Pinpoint the cell where the given text exists, returning its [x, y] midpoint coordinate. 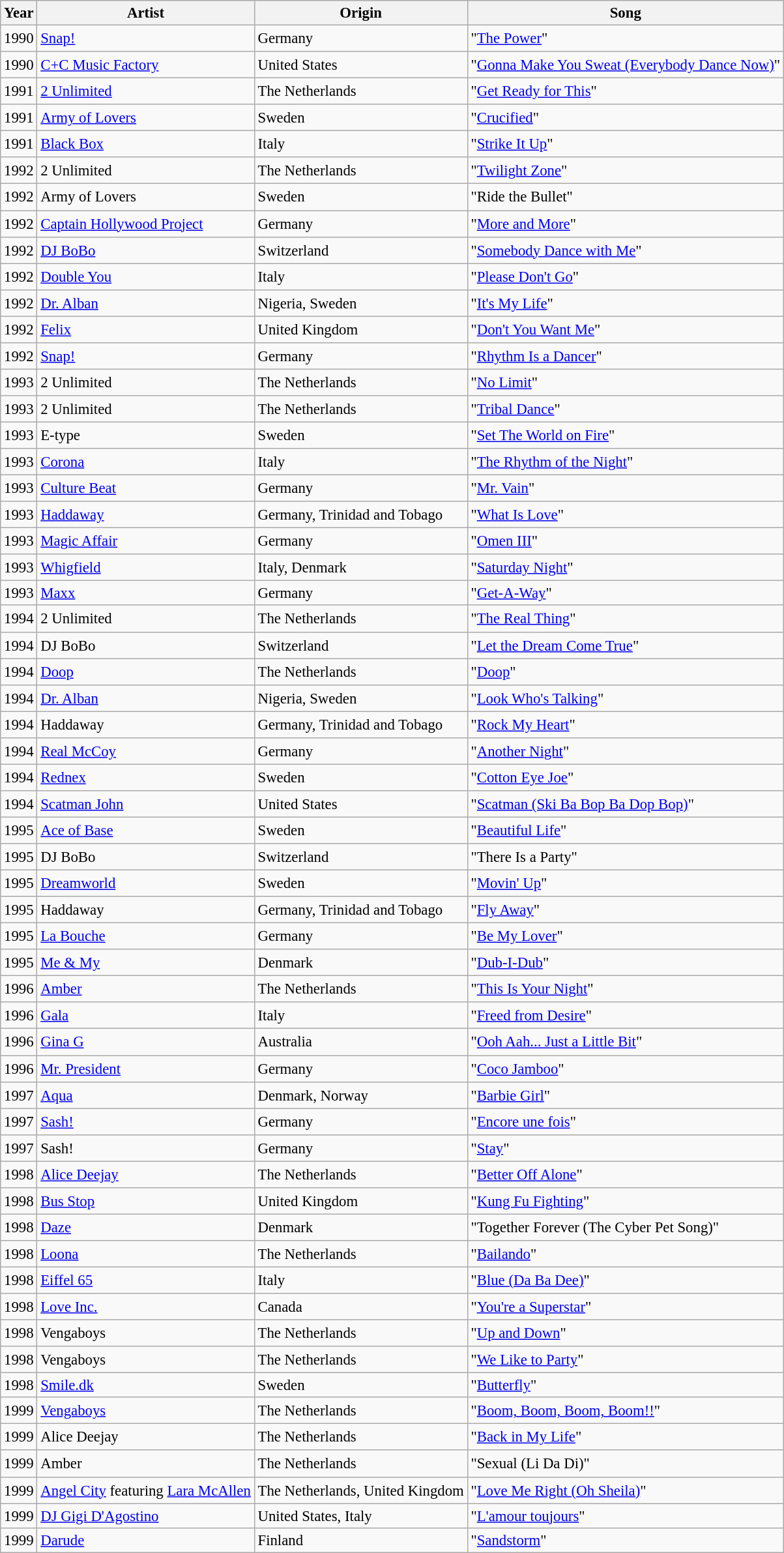
Rednex [146, 777]
"L'amour toujours" [626, 1516]
"Love Me Right (Oh Sheila)" [626, 1490]
"Twilight Zone" [626, 171]
Song [626, 13]
"The Real Thing" [626, 619]
"Sandstorm" [626, 1540]
Maxx [146, 593]
Captain Hollywood Project [146, 224]
"What Is Love" [626, 515]
Magic Affair [146, 541]
"Kung Fu Fighting" [626, 1201]
Dreamworld [146, 884]
Mr. President [146, 1069]
The Netherlands, United Kingdom [361, 1490]
"Don't You Want Me" [626, 330]
Italy, Denmark [361, 567]
"Set The World on Fire" [626, 436]
"Doop" [626, 672]
"Ooh Aah... Just a Little Bit" [626, 1042]
"Ride the Bullet" [626, 197]
"We Like to Party" [626, 1360]
"Dub-I-Dub" [626, 962]
"Another Night" [626, 751]
"Get Ready for This" [626, 91]
"Omen III" [626, 541]
Smile.dk [146, 1385]
E-type [146, 436]
"Look Who's Talking" [626, 698]
"Together Forever (The Cyber Pet Song)" [626, 1227]
"Tribal Dance" [626, 409]
United States, Italy [361, 1516]
Corona [146, 462]
"Back in My Life" [626, 1437]
C+C Music Factory [146, 65]
Year [19, 13]
Finland [361, 1540]
Bus Stop [146, 1201]
"Strike It Up" [626, 145]
Me & My [146, 962]
"Freed from Desire" [626, 1016]
Real McCoy [146, 751]
Gala [146, 1016]
"Scatman (Ski Ba Bop Ba Dop Bop)" [626, 805]
"Better Off Alone" [626, 1175]
Love Inc. [146, 1307]
Loona [146, 1254]
Artist [146, 13]
"Cotton Eye Joe" [626, 777]
"Somebody Dance with Me" [626, 250]
Scatman John [146, 805]
"Mr. Vain" [626, 489]
"Coco Jamboo" [626, 1069]
Ace of Base [146, 831]
Double You [146, 276]
Aqua [146, 1095]
"Rhythm Is a Dancer" [626, 356]
"Saturday Night" [626, 567]
"Let the Dream Come True" [626, 645]
"You're a Superstar" [626, 1307]
"Gonna Make You Sweat (Everybody Dance Now)" [626, 65]
Whigfield [146, 567]
"Sexual (Li Da Di)" [626, 1464]
Denmark, Norway [361, 1095]
DJ Gigi D'Agostino [146, 1516]
Felix [146, 330]
"The Power" [626, 39]
Darude [146, 1540]
Doop [146, 672]
"Rock My Heart" [626, 725]
Origin [361, 13]
La Bouche [146, 936]
"Be My Lover" [626, 936]
"This Is Your Night" [626, 990]
"Stay" [626, 1147]
"Bailando" [626, 1254]
"The Rhythm of the Night" [626, 462]
Australia [361, 1042]
"It's My Life" [626, 303]
"Barbie Girl" [626, 1095]
Culture Beat [146, 489]
Angel City featuring Lara McAllen [146, 1490]
"Get-A-Way" [626, 593]
Eiffel 65 [146, 1280]
"Movin' Up" [626, 884]
"More and More" [626, 224]
Daze [146, 1227]
"Please Don't Go" [626, 276]
Canada [361, 1307]
Black Box [146, 145]
"Fly Away" [626, 910]
Gina G [146, 1042]
"Beautiful Life" [626, 831]
"Encore une fois" [626, 1121]
"There Is a Party" [626, 857]
"Blue (Da Ba Dee)" [626, 1280]
"No Limit" [626, 382]
"Boom, Boom, Boom, Boom!!" [626, 1411]
"Crucified" [626, 117]
"Butterfly" [626, 1385]
"Up and Down" [626, 1334]
